Output the [X, Y] coordinate of the center of the cell containing the given text.  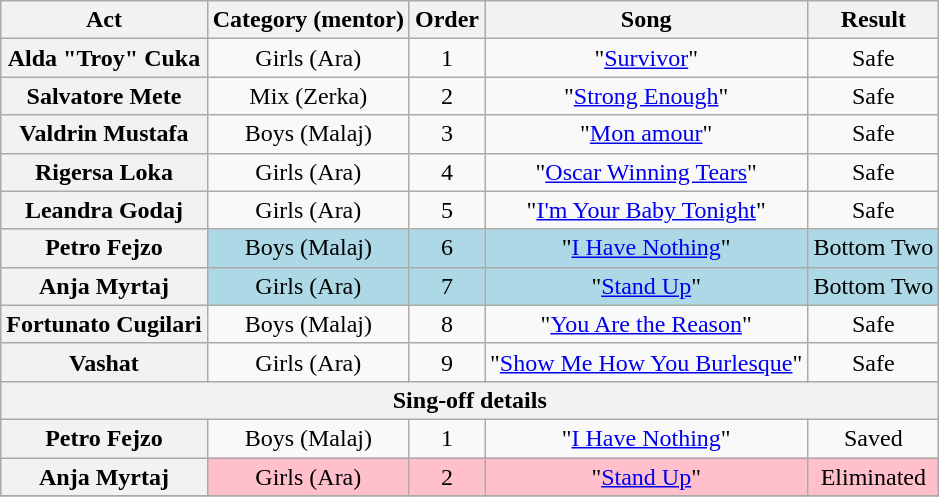
Order [446, 20]
Result [874, 20]
Rigersa Loka [104, 172]
Song [646, 20]
7 [446, 286]
Mix (Zerka) [308, 96]
Salvatore Mete [104, 96]
"Oscar Winning Tears" [646, 172]
"Show Me How You Burlesque" [646, 362]
"Mon amour" [646, 134]
"Strong Enough" [646, 96]
6 [446, 248]
5 [446, 210]
8 [446, 324]
Vashat [104, 362]
"I'm Your Baby Tonight" [646, 210]
9 [446, 362]
4 [446, 172]
"You Are the Reason" [646, 324]
Eliminated [874, 477]
3 [446, 134]
Sing-off details [470, 400]
Leandra Godaj [104, 210]
Saved [874, 438]
Valdrin Mustafa [104, 134]
"Survivor" [646, 58]
Fortunato Cugilari [104, 324]
Alda "Troy" Cuka [104, 58]
Act [104, 20]
Category (mentor) [308, 20]
